Determine the [x, y] coordinate at the center of the cell enclosing the given text.  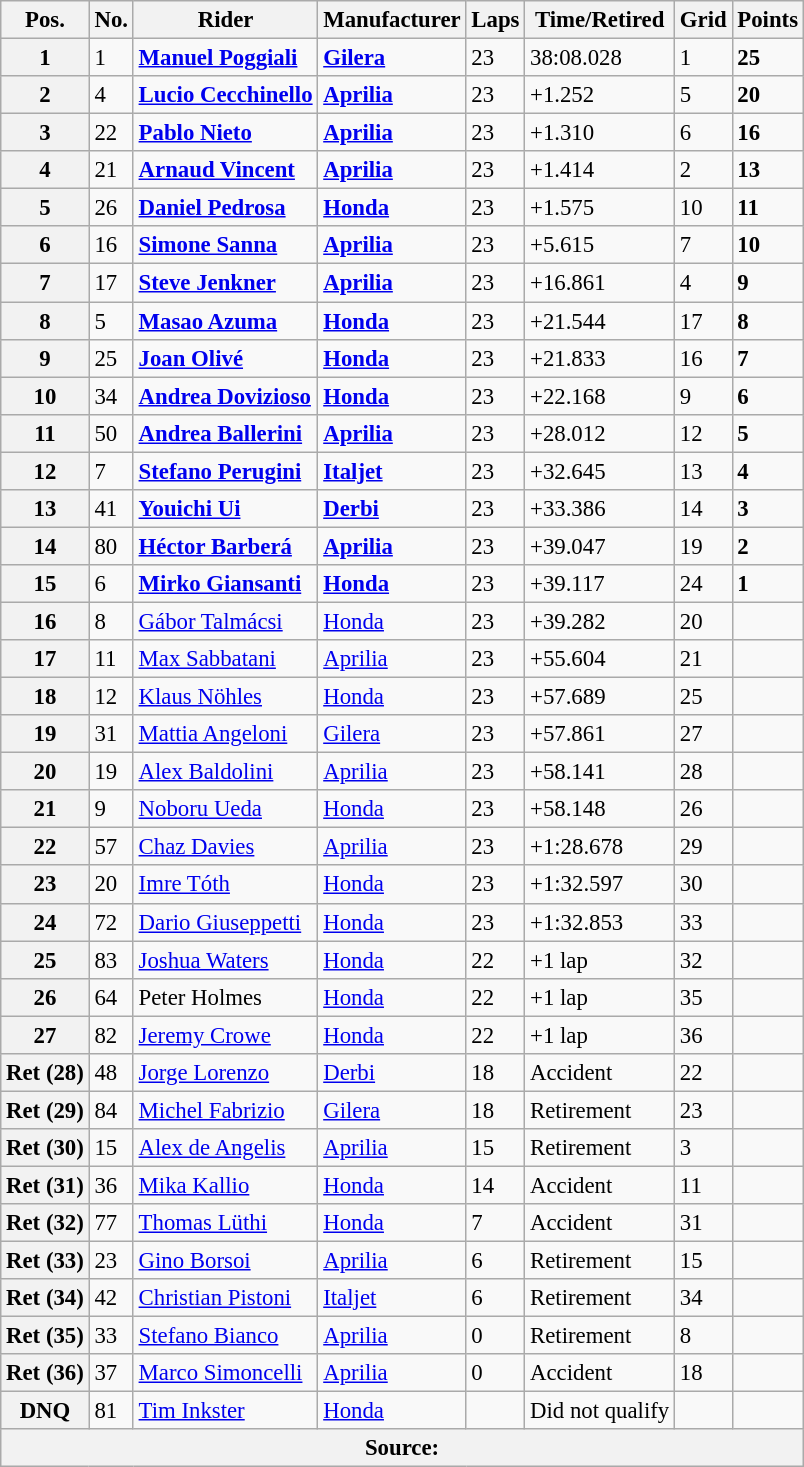
Thomas Lüthi [226, 1223]
Max Sabbatani [226, 659]
Manufacturer [392, 20]
+1:32.853 [600, 922]
Marco Simoncelli [226, 1373]
Steve Jenkner [226, 283]
Alex de Angelis [226, 1148]
42 [111, 1298]
Noboru Ueda [226, 809]
Tim Inkster [226, 1411]
+58.141 [600, 772]
82 [111, 1035]
Alex Baldolini [226, 772]
Ret (36) [45, 1373]
Ret (34) [45, 1298]
Peter Holmes [226, 997]
Ret (28) [45, 1073]
Christian Pistoni [226, 1298]
72 [111, 922]
Grid [704, 20]
84 [111, 1110]
No. [111, 20]
77 [111, 1223]
Dario Giuseppetti [226, 922]
37 [111, 1373]
Time/Retired [600, 20]
Héctor Barberá [226, 546]
+39.282 [600, 621]
29 [704, 847]
+58.148 [600, 809]
Imre Tóth [226, 885]
Stefano Perugini [226, 471]
+21.544 [600, 321]
+1:28.678 [600, 847]
30 [704, 885]
Michel Fabrizio [226, 1110]
Masao Azuma [226, 321]
+28.012 [600, 433]
Joshua Waters [226, 960]
+57.861 [600, 734]
83 [111, 960]
+1.310 [600, 133]
+1.252 [600, 95]
Youichi Ui [226, 509]
+1:32.597 [600, 885]
Points [768, 20]
Jorge Lorenzo [226, 1073]
35 [704, 997]
48 [111, 1073]
+39.117 [600, 584]
Ret (33) [45, 1261]
+55.604 [600, 659]
Chaz Davies [226, 847]
Manuel Poggiali [226, 58]
+5.615 [600, 245]
+39.047 [600, 546]
Daniel Pedrosa [226, 208]
Did not qualify [600, 1411]
Gino Borsoi [226, 1261]
DNQ [45, 1411]
38:08.028 [600, 58]
Andrea Dovizioso [226, 396]
Klaus Nöhles [226, 697]
Laps [496, 20]
Mirko Giansanti [226, 584]
Pos. [45, 20]
Andrea Ballerini [226, 433]
50 [111, 433]
Gábor Talmácsi [226, 621]
+21.833 [600, 358]
57 [111, 847]
64 [111, 997]
41 [111, 509]
Lucio Cecchinello [226, 95]
Arnaud Vincent [226, 170]
Ret (32) [45, 1223]
Stefano Bianco [226, 1336]
Mika Kallio [226, 1185]
Pablo Nieto [226, 133]
+16.861 [600, 283]
Simone Sanna [226, 245]
81 [111, 1411]
Mattia Angeloni [226, 734]
Ret (29) [45, 1110]
+1.414 [600, 170]
+22.168 [600, 396]
28 [704, 772]
Ret (35) [45, 1336]
+57.689 [600, 697]
+33.386 [600, 509]
Joan Olivé [226, 358]
+1.575 [600, 208]
Ret (31) [45, 1185]
Jeremy Crowe [226, 1035]
+32.645 [600, 471]
Ret (30) [45, 1148]
32 [704, 960]
80 [111, 546]
Rider [226, 20]
